From the cell containing the given text, extract its center point as [X, Y] coordinate. 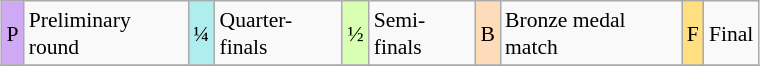
B [488, 33]
Semi-finals [422, 33]
Final [732, 33]
Bronze medal match [591, 33]
½ [355, 33]
Preliminary round [106, 33]
Quarter-finals [278, 33]
P [13, 33]
F [693, 33]
¼ [201, 33]
